Extract the (X, Y) coordinate from the center of the cell holding the provided text.  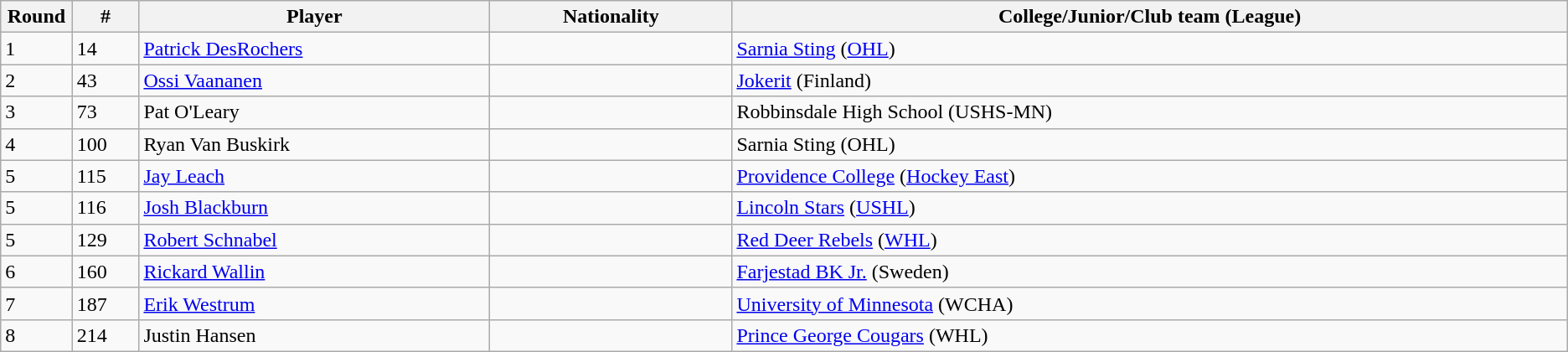
Justin Hansen (315, 335)
7 (37, 303)
1 (37, 49)
100 (106, 144)
4 (37, 144)
Rickard Wallin (315, 272)
8 (37, 335)
Round (37, 17)
Jokerit (Finland) (1149, 80)
Josh Blackburn (315, 208)
Robbinsdale High School (USHS-MN) (1149, 112)
Pat O'Leary (315, 112)
14 (106, 49)
Player (315, 17)
Providence College (Hockey East) (1149, 176)
2 (37, 80)
Patrick DesRochers (315, 49)
115 (106, 176)
Erik Westrum (315, 303)
Robert Schnabel (315, 240)
214 (106, 335)
43 (106, 80)
College/Junior/Club team (League) (1149, 17)
3 (37, 112)
73 (106, 112)
187 (106, 303)
Red Deer Rebels (WHL) (1149, 240)
Jay Leach (315, 176)
# (106, 17)
Prince George Cougars (WHL) (1149, 335)
116 (106, 208)
University of Minnesota (WCHA) (1149, 303)
129 (106, 240)
160 (106, 272)
Farjestad BK Jr. (Sweden) (1149, 272)
6 (37, 272)
Ossi Vaananen (315, 80)
Ryan Van Buskirk (315, 144)
Lincoln Stars (USHL) (1149, 208)
Nationality (611, 17)
